Return (x, y) of the center of cell containing provided text 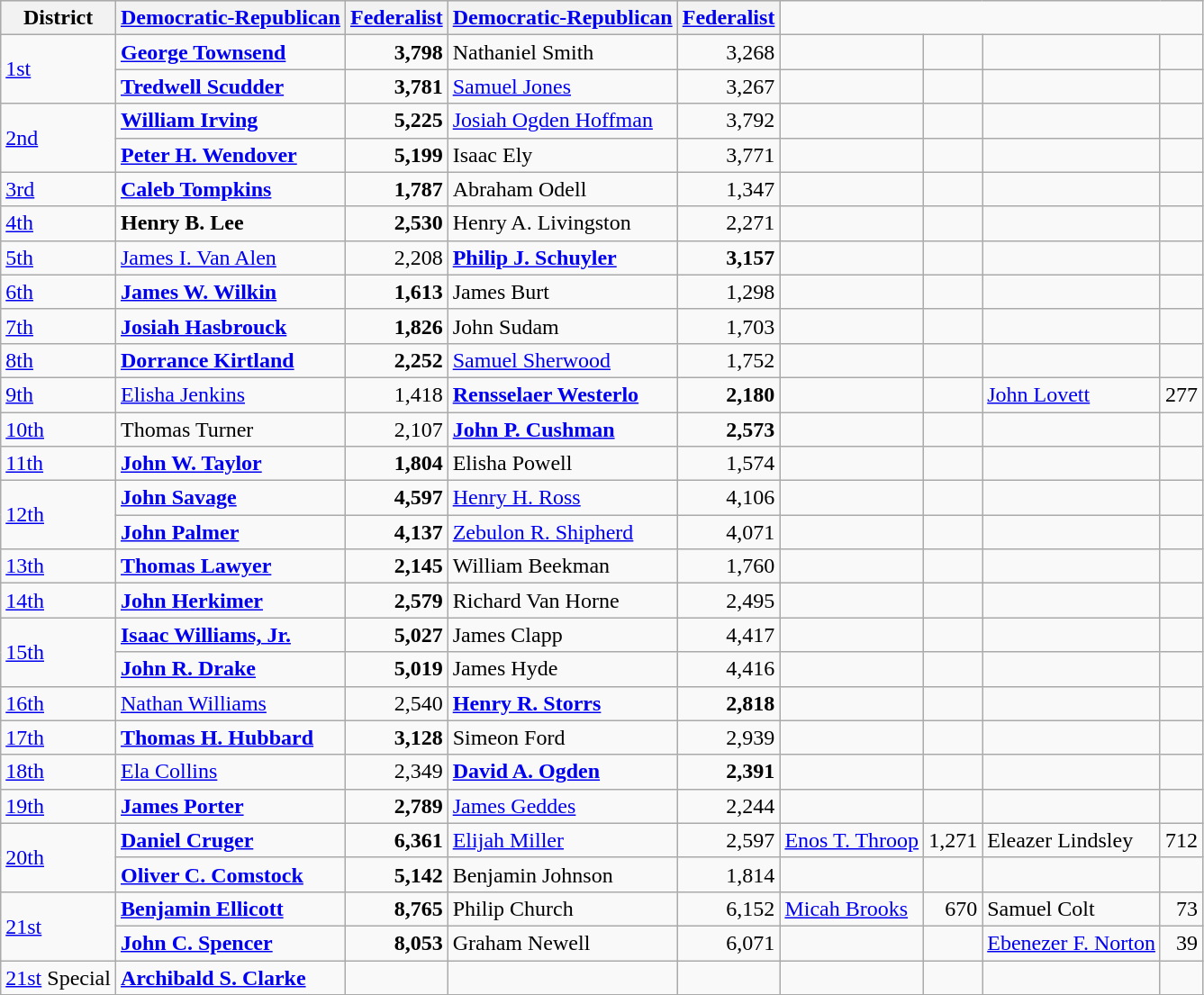
Dorrance Kirtland (231, 360)
2,271 (729, 223)
2,939 (729, 737)
1,814 (729, 874)
11th (59, 464)
1,347 (729, 189)
4,071 (729, 532)
1,760 (729, 566)
16th (59, 703)
1,804 (396, 464)
Abraham Odell (562, 189)
39 (1181, 943)
3,771 (729, 155)
1,703 (729, 326)
3rd (59, 189)
Benjamin Ellicott (231, 909)
Ebenezer F. Norton (1072, 943)
Thomas Lawyer (231, 566)
6,071 (729, 943)
Rensselaer Westerlo (562, 394)
Nathan Williams (231, 703)
Elisha Jenkins (231, 394)
Philip Church (562, 909)
277 (1181, 394)
2,573 (729, 430)
Nathaniel Smith (562, 52)
James Clapp (562, 635)
6th (59, 292)
Eleazer Lindsley (1072, 840)
John P. Cushman (562, 430)
21st Special (59, 977)
8th (59, 360)
1,752 (729, 360)
3,792 (729, 121)
5,142 (396, 874)
2,579 (396, 601)
George Townsend (231, 52)
Philip J. Schuyler (562, 258)
6,361 (396, 840)
Henry H. Ross (562, 498)
John Lovett (1072, 394)
2,495 (729, 601)
4,137 (396, 532)
5,019 (396, 669)
Thomas H. Hubbard (231, 737)
19th (59, 806)
4th (59, 223)
Archibald S. Clarke (231, 977)
Josiah Hasbrouck (231, 326)
4,416 (729, 669)
2,530 (396, 223)
5,199 (396, 155)
Samuel Colt (1072, 909)
James Geddes (562, 806)
Benjamin Johnson (562, 874)
2,391 (729, 772)
1,298 (729, 292)
73 (1181, 909)
John W. Taylor (231, 464)
2,145 (396, 566)
1,271 (953, 840)
2,349 (396, 772)
20th (59, 857)
Daniel Cruger (231, 840)
4,417 (729, 635)
Caleb Tompkins (231, 189)
Isaac Williams, Jr. (231, 635)
James Burt (562, 292)
7th (59, 326)
Henry B. Lee (231, 223)
712 (1181, 840)
1,418 (396, 394)
John C. Spencer (231, 943)
1,787 (396, 189)
21st (59, 926)
3,128 (396, 737)
James W. Wilkin (231, 292)
3,781 (396, 86)
8,765 (396, 909)
2,789 (396, 806)
6,152 (729, 909)
12th (59, 515)
David A. Ogden (562, 772)
10th (59, 430)
John Sudam (562, 326)
3,157 (729, 258)
Richard Van Horne (562, 601)
Oliver C. Comstock (231, 874)
2,818 (729, 703)
Micah Brooks (852, 909)
Samuel Sherwood (562, 360)
13th (59, 566)
5th (59, 258)
4,597 (396, 498)
William Irving (231, 121)
Graham Newell (562, 943)
3,798 (396, 52)
3,268 (729, 52)
Simeon Ford (562, 737)
2,180 (729, 394)
Thomas Turner (231, 430)
2,252 (396, 360)
Tredwell Scudder (231, 86)
Samuel Jones (562, 86)
Henry A. Livingston (562, 223)
2,540 (396, 703)
James Porter (231, 806)
3,267 (729, 86)
9th (59, 394)
14th (59, 601)
5,225 (396, 121)
17th (59, 737)
John Palmer (231, 532)
Elisha Powell (562, 464)
Josiah Ogden Hoffman (562, 121)
James Hyde (562, 669)
2,107 (396, 430)
Isaac Ely (562, 155)
Henry R. Storrs (562, 703)
2,597 (729, 840)
18th (59, 772)
5,027 (396, 635)
4,106 (729, 498)
James I. Van Alen (231, 258)
John R. Drake (231, 669)
1,613 (396, 292)
Peter H. Wendover (231, 155)
District (59, 18)
Zebulon R. Shipherd (562, 532)
Elijah Miller (562, 840)
2,208 (396, 258)
8,053 (396, 943)
John Herkimer (231, 601)
1,826 (396, 326)
Ela Collins (231, 772)
2,244 (729, 806)
1,574 (729, 464)
1st (59, 69)
670 (953, 909)
2nd (59, 138)
15th (59, 652)
Enos T. Throop (852, 840)
William Beekman (562, 566)
John Savage (231, 498)
